Identify which cell holds the provided text, then report its [x, y] central coordinate. 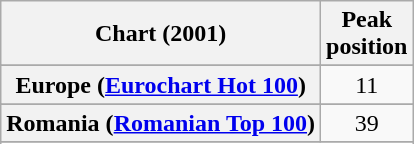
Europe (Eurochart Hot 100) [161, 85]
39 [367, 123]
Peakposition [367, 34]
Chart (2001) [161, 34]
11 [367, 85]
Romania (Romanian Top 100) [161, 123]
